Locate the cell with the specified text and output its (x, y) center coordinate. 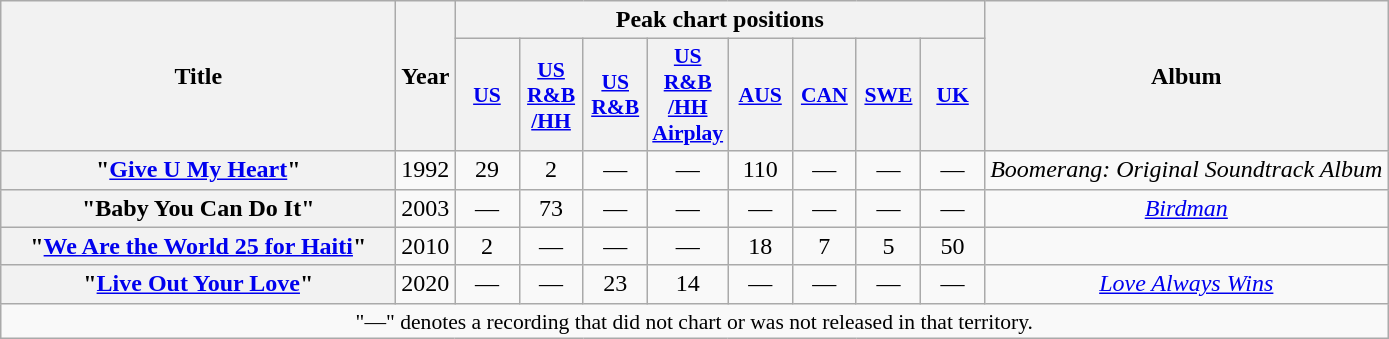
AUS (760, 95)
50 (953, 246)
Album (1186, 76)
2010 (426, 246)
Boomerang: Original Soundtrack Album (1186, 170)
1992 (426, 170)
UK (953, 95)
2003 (426, 208)
Love Always Wins (1186, 284)
5 (888, 246)
"Baby You Can Do It" (198, 208)
CAN (824, 95)
73 (551, 208)
USR&B/HH (551, 95)
SWE (888, 95)
Birdman (1186, 208)
"Give U My Heart" (198, 170)
2020 (426, 284)
Title (198, 76)
7 (824, 246)
Peak chart positions (720, 20)
29 (487, 170)
110 (760, 170)
"We Are the World 25 for Haiti" (198, 246)
18 (760, 246)
14 (688, 284)
USR&B (615, 95)
USR&B/HHAirplay (688, 95)
"Live Out Your Love" (198, 284)
"—" denotes a recording that did not chart or was not released in that territory. (694, 321)
US (487, 95)
23 (615, 284)
Year (426, 76)
